Return the [x, y] coordinate for the center point of the cell that contains the specified text.  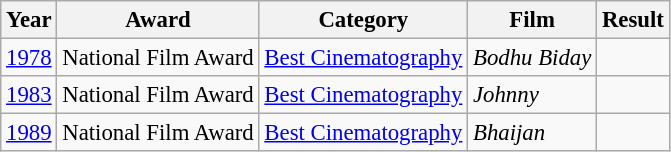
Johnny [532, 95]
Category [364, 20]
1978 [29, 58]
Award [158, 20]
Bodhu Biday [532, 58]
Film [532, 20]
1989 [29, 133]
Bhaijan [532, 133]
Result [634, 20]
Year [29, 20]
1983 [29, 95]
